Return [X, Y] of the center of cell containing provided text 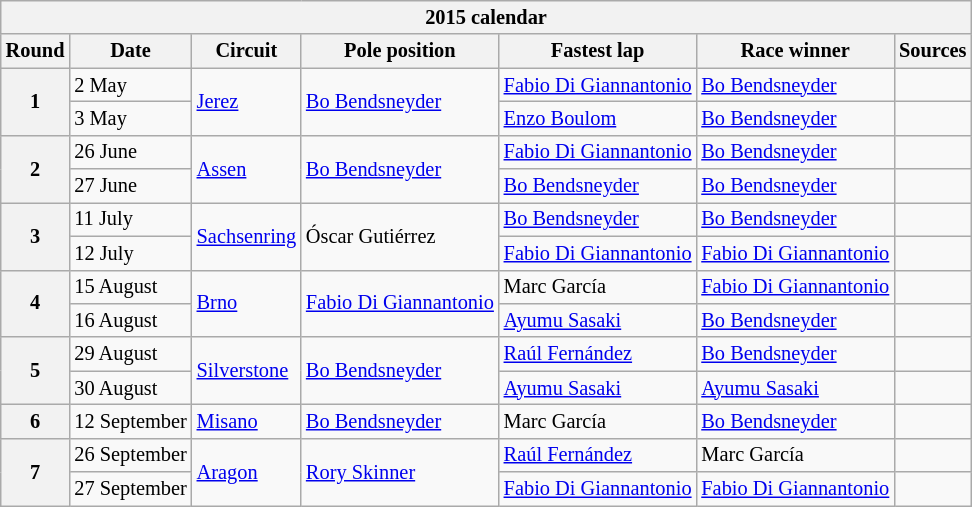
Pole position [400, 51]
Aragon [246, 472]
2 May [130, 85]
3 [36, 236]
4 [36, 304]
Sachsenring [246, 236]
16 August [130, 320]
2 [36, 168]
5 [36, 370]
15 August [130, 287]
27 September [130, 489]
Round [36, 51]
11 July [130, 219]
Rory Skinner [400, 472]
Date [130, 51]
26 June [130, 152]
2015 calendar [486, 17]
Óscar Gutiérrez [400, 236]
12 July [130, 253]
29 August [130, 354]
6 [36, 421]
Brno [246, 304]
Misano [246, 421]
30 August [130, 388]
1 [36, 102]
27 June [130, 186]
Fastest lap [598, 51]
Race winner [795, 51]
Enzo Boulom [598, 118]
Sources [932, 51]
12 September [130, 421]
Jerez [246, 102]
Circuit [246, 51]
Silverstone [246, 370]
26 September [130, 455]
Assen [246, 168]
3 May [130, 118]
7 [36, 472]
